Output the [X, Y] coordinate of the center of the cell containing the given text.  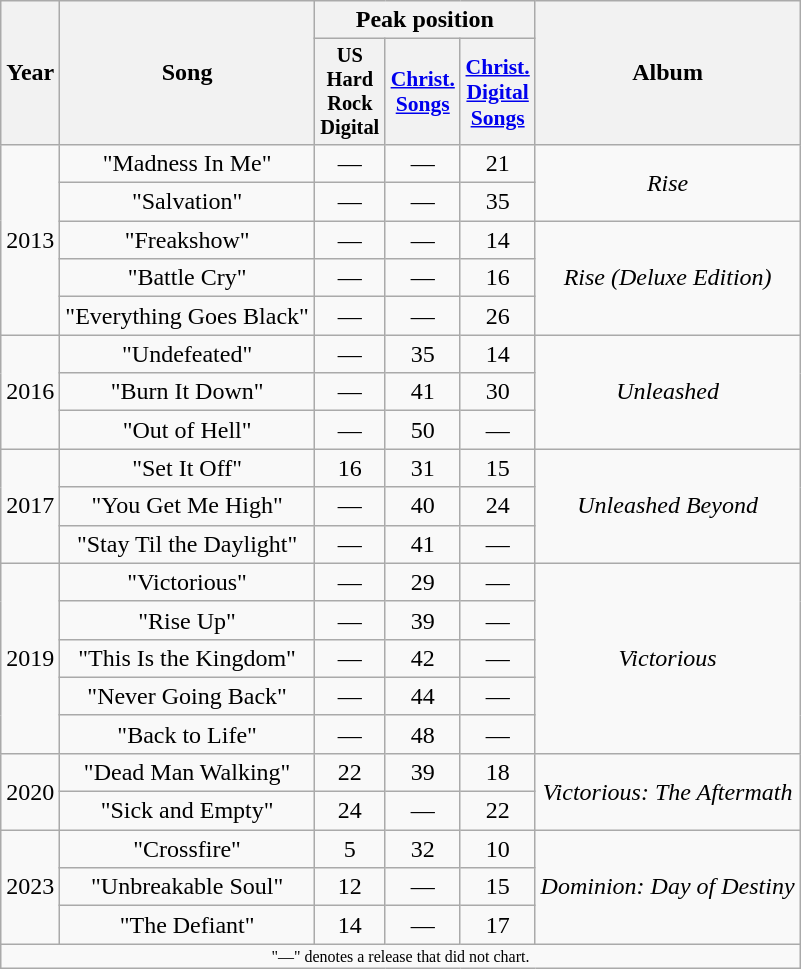
Christ.Songs [422, 92]
"Everything Goes Black" [188, 316]
Peak position [424, 20]
"Undefeated" [188, 354]
"Madness In Me" [188, 163]
48 [422, 734]
Rise (Deluxe Edition) [668, 278]
Victorious: The Aftermath [668, 791]
40 [422, 506]
"—" denotes a release that did not chart. [400, 956]
"You Get Me High" [188, 506]
2016 [30, 392]
"Salvation" [188, 202]
"Out of Hell" [188, 430]
2019 [30, 658]
"Victorious" [188, 582]
"The Defiant" [188, 925]
5 [350, 849]
26 [498, 316]
2017 [30, 506]
Song [188, 73]
2023 [30, 887]
30 [498, 392]
"Burn It Down" [188, 392]
42 [422, 658]
"Dead Man Walking" [188, 772]
Rise [668, 182]
Unleashed [668, 392]
Album [668, 73]
"Never Going Back" [188, 696]
"Battle Cry" [188, 278]
"Rise Up" [188, 620]
Unleashed Beyond [668, 506]
"Unbreakable Soul" [188, 887]
Christ.DigitalSongs [498, 92]
21 [498, 163]
"Freakshow" [188, 240]
USHardRockDigital [350, 92]
"Crossfire" [188, 849]
18 [498, 772]
Victorious [668, 658]
Dominion: Day of Destiny [668, 887]
2020 [30, 791]
"This Is the Kingdom" [188, 658]
"Sick and Empty" [188, 811]
31 [422, 468]
Year [30, 73]
29 [422, 582]
32 [422, 849]
17 [498, 925]
"Stay Til the Daylight" [188, 544]
44 [422, 696]
12 [350, 887]
"Back to Life" [188, 734]
2013 [30, 239]
"Set It Off" [188, 468]
50 [422, 430]
10 [498, 849]
